For the text-containing cell, return its midpoint in [X, Y] coordinate format. 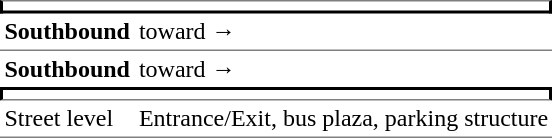
Entrance/Exit, bus plaza, parking structure [343, 119]
Street level [67, 119]
